Return the [x, y] coordinate for the center point of the cell that contains the specified text.  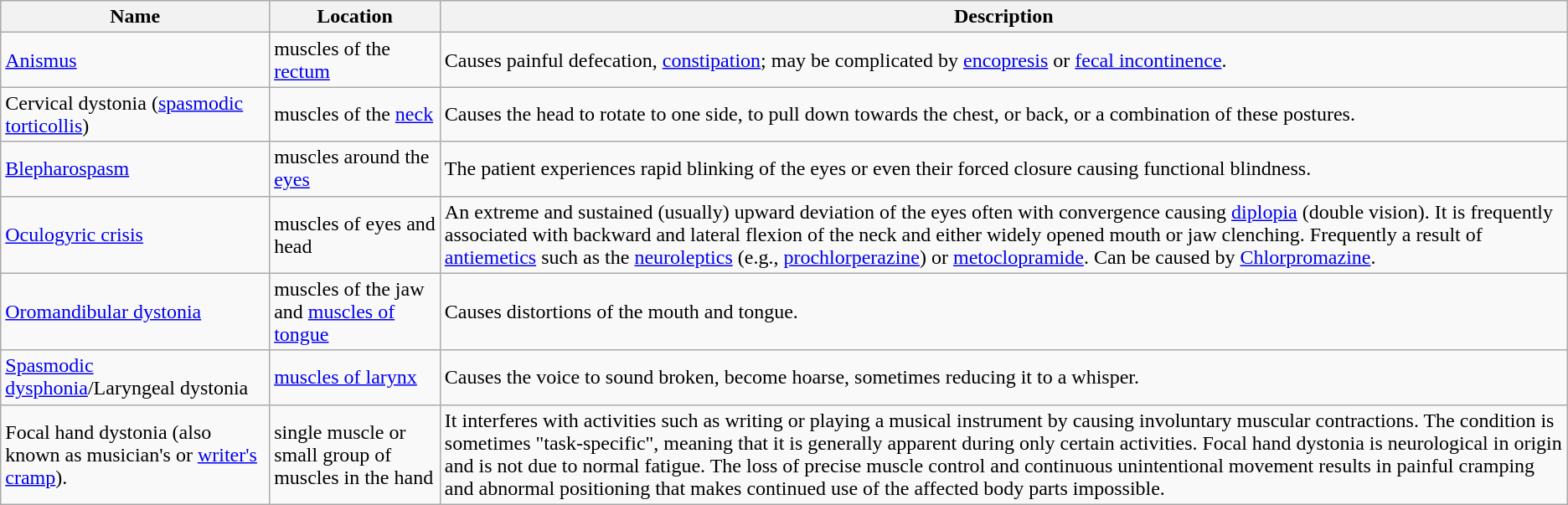
The patient experiences rapid blinking of the eyes or even their forced closure causing functional blindness. [1003, 169]
muscles of larynx [355, 377]
muscles around the eyes [355, 169]
Oculogyric crisis [136, 234]
Causes painful defecation, constipation; may be complicated by encopresis or fecal incontinence. [1003, 60]
muscles of the rectum [355, 60]
Spasmodic dysphonia/Laryngeal dystonia [136, 377]
muscles of the jaw and muscles of tongue [355, 312]
muscles of eyes and head [355, 234]
Causes the voice to sound broken, become hoarse, sometimes reducing it to a whisper. [1003, 377]
Location [355, 17]
Blepharospasm [136, 169]
single muscle or small group of muscles in the hand [355, 454]
Anismus [136, 60]
Focal hand dystonia (also known as musician's or writer's cramp). [136, 454]
Oromandibular dystonia [136, 312]
Causes distortions of the mouth and tongue. [1003, 312]
Name [136, 17]
muscles of the neck [355, 114]
Description [1003, 17]
Causes the head to rotate to one side, to pull down towards the chest, or back, or a combination of these postures. [1003, 114]
Cervical dystonia (spasmodic torticollis) [136, 114]
